Capture the cell that displays the provided text and extract its (X, Y) central coordinate. 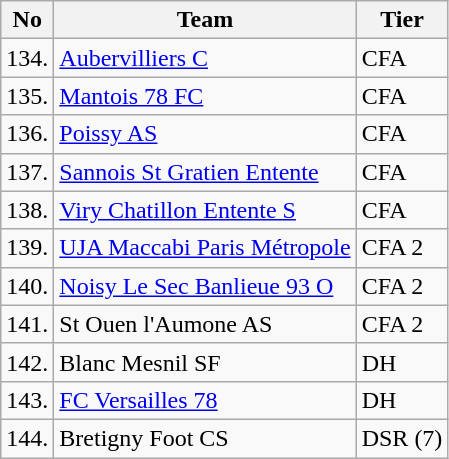
Tier (402, 20)
143. (28, 400)
Poissy AS (205, 134)
No (28, 20)
140. (28, 286)
DSR (7) (402, 438)
137. (28, 172)
Mantois 78 FC (205, 96)
Viry Chatillon Entente S (205, 210)
Team (205, 20)
134. (28, 58)
139. (28, 248)
138. (28, 210)
136. (28, 134)
Blanc Mesnil SF (205, 362)
141. (28, 324)
Aubervilliers C (205, 58)
Sannois St Gratien Entente (205, 172)
144. (28, 438)
St Ouen l'Aumone AS (205, 324)
Noisy Le Sec Banlieue 93 O (205, 286)
FC Versailles 78 (205, 400)
142. (28, 362)
Bretigny Foot CS (205, 438)
UJA Maccabi Paris Métropole (205, 248)
135. (28, 96)
